Scan for the cell matching the given text and deliver its [X, Y] coordinate at center. 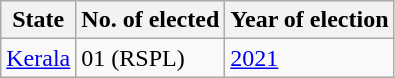
No. of elected [150, 20]
01 (RSPL) [150, 58]
State [38, 20]
Kerala [38, 58]
Year of election [310, 20]
2021 [310, 58]
